Pinpoint the cell where the given text exists, returning its (x, y) midpoint coordinate. 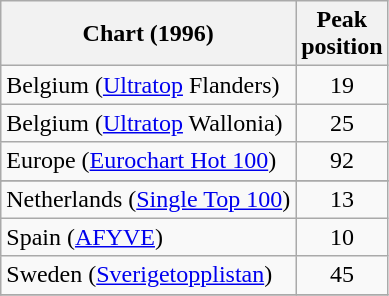
10 (342, 237)
Chart (1996) (148, 34)
92 (342, 161)
25 (342, 123)
Sweden (Sverigetopplistan) (148, 275)
Spain (AFYVE) (148, 237)
Belgium (Ultratop Wallonia) (148, 123)
Europe (Eurochart Hot 100) (148, 161)
Belgium (Ultratop Flanders) (148, 85)
Netherlands (Single Top 100) (148, 199)
13 (342, 199)
45 (342, 275)
19 (342, 85)
Peakposition (342, 34)
